Provide the (X, Y) coordinate of the cell's center where the given text is located.  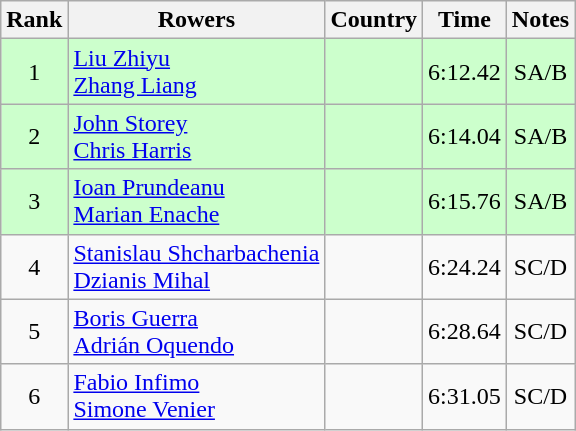
5 (34, 332)
6:15.76 (465, 202)
6:14.04 (465, 136)
John StoreyChris Harris (196, 136)
6:12.42 (465, 72)
Liu ZhiyuZhang Liang (196, 72)
4 (34, 266)
6:28.64 (465, 332)
Rowers (196, 20)
Time (465, 20)
6:31.05 (465, 396)
Fabio InfimoSimone Venier (196, 396)
6:24.24 (465, 266)
Ioan PrundeanuMarian Enache (196, 202)
3 (34, 202)
Notes (540, 20)
Country (374, 20)
1 (34, 72)
Stanislau ShcharbacheniaDzianis Mihal (196, 266)
Boris GuerraAdrián Oquendo (196, 332)
Rank (34, 20)
2 (34, 136)
6 (34, 396)
